Return the (x, y) coordinate for the center point of the cell that contains the specified text.  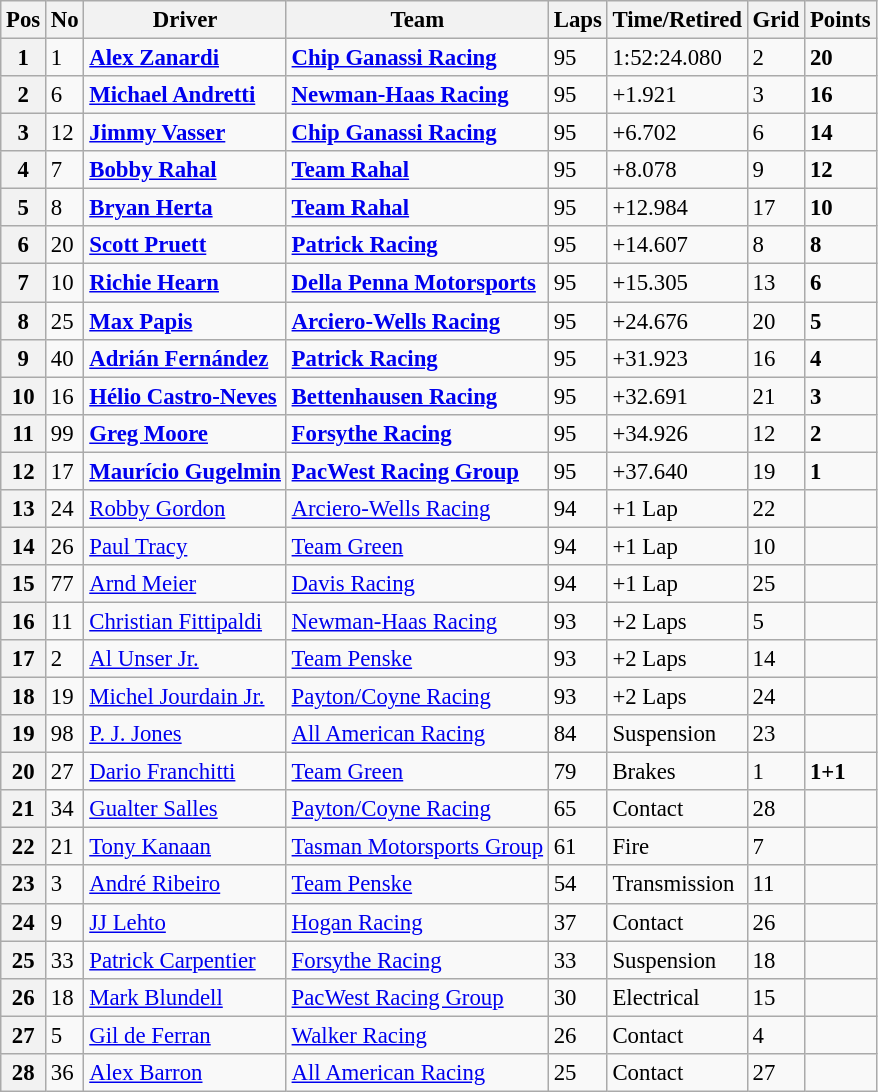
+12.984 (677, 208)
+37.640 (677, 471)
Dario Franchitti (185, 772)
Richie Hearn (185, 283)
99 (65, 433)
Time/Retired (677, 20)
Davis Racing (417, 584)
Tony Kanaan (185, 847)
JJ Lehto (185, 922)
54 (578, 885)
Bobby Rahal (185, 170)
+15.305 (677, 283)
+6.702 (677, 133)
30 (578, 997)
Brakes (677, 772)
Team (417, 20)
Max Papis (185, 321)
Paul Tracy (185, 546)
Driver (185, 20)
37 (578, 922)
Jimmy Vasser (185, 133)
Robby Gordon (185, 509)
Hélio Castro-Neves (185, 396)
61 (578, 847)
+14.607 (677, 245)
Arnd Meier (185, 584)
84 (578, 734)
André Ribeiro (185, 885)
+31.923 (677, 358)
Al Unser Jr. (185, 659)
Alex Barron (185, 1073)
+32.691 (677, 396)
Laps (578, 20)
+34.926 (677, 433)
Gualter Salles (185, 809)
Patrick Carpentier (185, 960)
1:52:24.080 (677, 58)
Adrián Fernández (185, 358)
Bettenhausen Racing (417, 396)
Michael Andretti (185, 95)
No (65, 20)
Scott Pruett (185, 245)
+8.078 (677, 170)
Pos (24, 20)
+24.676 (677, 321)
Bryan Herta (185, 208)
40 (65, 358)
79 (578, 772)
Walker Racing (417, 1035)
Michel Jourdain Jr. (185, 697)
Maurício Gugelmin (185, 471)
Alex Zanardi (185, 58)
36 (65, 1073)
+1.921 (677, 95)
Gil de Ferran (185, 1035)
Transmission (677, 885)
Grid (776, 20)
65 (578, 809)
Electrical (677, 997)
34 (65, 809)
Mark Blundell (185, 997)
1+1 (840, 772)
Della Penna Motorsports (417, 283)
98 (65, 734)
Fire (677, 847)
Greg Moore (185, 433)
P. J. Jones (185, 734)
77 (65, 584)
Christian Fittipaldi (185, 621)
Tasman Motorsports Group (417, 847)
Points (840, 20)
Hogan Racing (417, 922)
